Pinpoint the cell where the given text exists, returning its (x, y) midpoint coordinate. 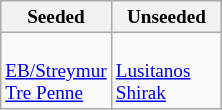
Lusitanos Shirak (166, 70)
Unseeded (166, 17)
Seeded (56, 17)
EB/Streymur Tre Penne (56, 70)
